Find where the given text appears and provide that cell's center as [X, Y] coordinate. 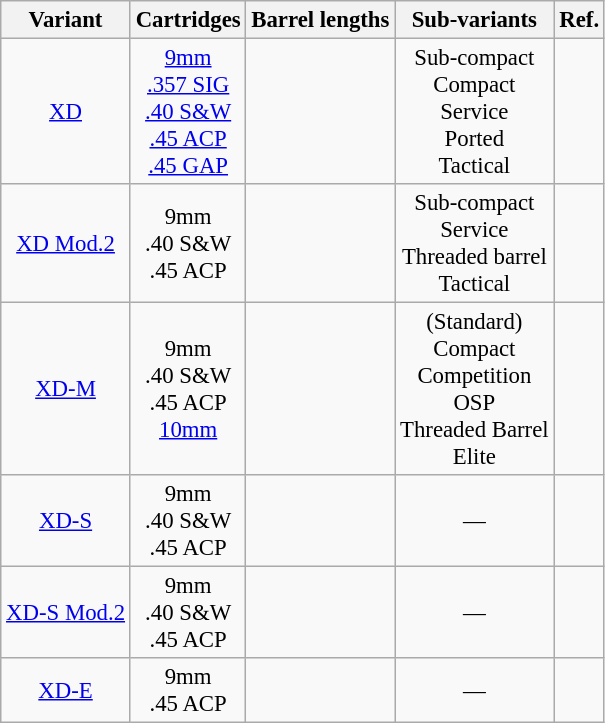
9mm.45 ACP [188, 690]
XD Mod.2 [66, 244]
XD-E [66, 690]
9mm.357 SIG.40 S&W.45 ACP.45 GAP [188, 112]
XD-S [66, 521]
Variant [66, 20]
Cartridges [188, 20]
Sub-compactServiceThreaded barrelTactical [474, 244]
Sub-variants [474, 20]
Barrel lengths [320, 20]
XD-S Mod.2 [66, 613]
XD [66, 112]
XD-M [66, 390]
(Standard)CompactCompetitionOSPThreaded BarrelElite [474, 390]
9mm.40 S&W.45 ACP10mm [188, 390]
Sub-compactCompactServicePortedTactical [474, 112]
Ref. [579, 20]
